Capture the cell that displays the provided text and extract its [x, y] central coordinate. 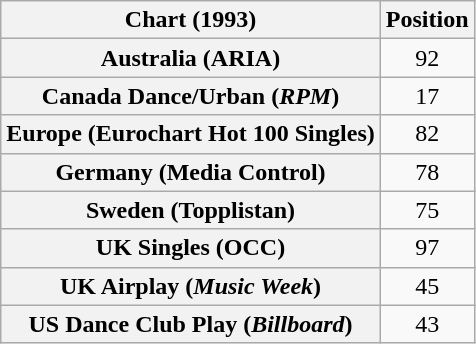
92 [427, 58]
Europe (Eurochart Hot 100 Singles) [191, 134]
UK Airplay (Music Week) [191, 286]
Position [427, 20]
Chart (1993) [191, 20]
75 [427, 210]
97 [427, 248]
Canada Dance/Urban (RPM) [191, 96]
Australia (ARIA) [191, 58]
UK Singles (OCC) [191, 248]
17 [427, 96]
US Dance Club Play (Billboard) [191, 324]
Germany (Media Control) [191, 172]
82 [427, 134]
45 [427, 286]
78 [427, 172]
43 [427, 324]
Sweden (Topplistan) [191, 210]
